Find where the given text appears and provide that cell's center as [X, Y] coordinate. 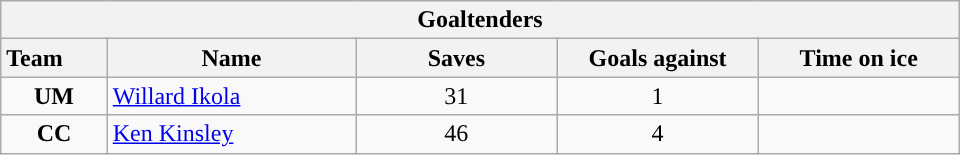
UM [54, 96]
Willard Ikola [232, 96]
1 [658, 96]
46 [456, 134]
Saves [456, 58]
Goaltenders [480, 20]
31 [456, 96]
Goals against [658, 58]
Time on ice [858, 58]
Team [54, 58]
CC [54, 134]
Name [232, 58]
4 [658, 134]
Ken Kinsley [232, 134]
